From the cell containing the given text, extract its center point as (X, Y) coordinate. 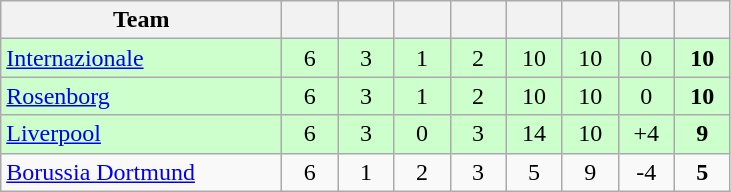
Internazionale (142, 58)
Team (142, 20)
Borussia Dortmund (142, 172)
Liverpool (142, 134)
Rosenborg (142, 96)
+4 (646, 134)
14 (534, 134)
-4 (646, 172)
